Extract the [x, y] coordinate from the center of the cell holding the provided text.  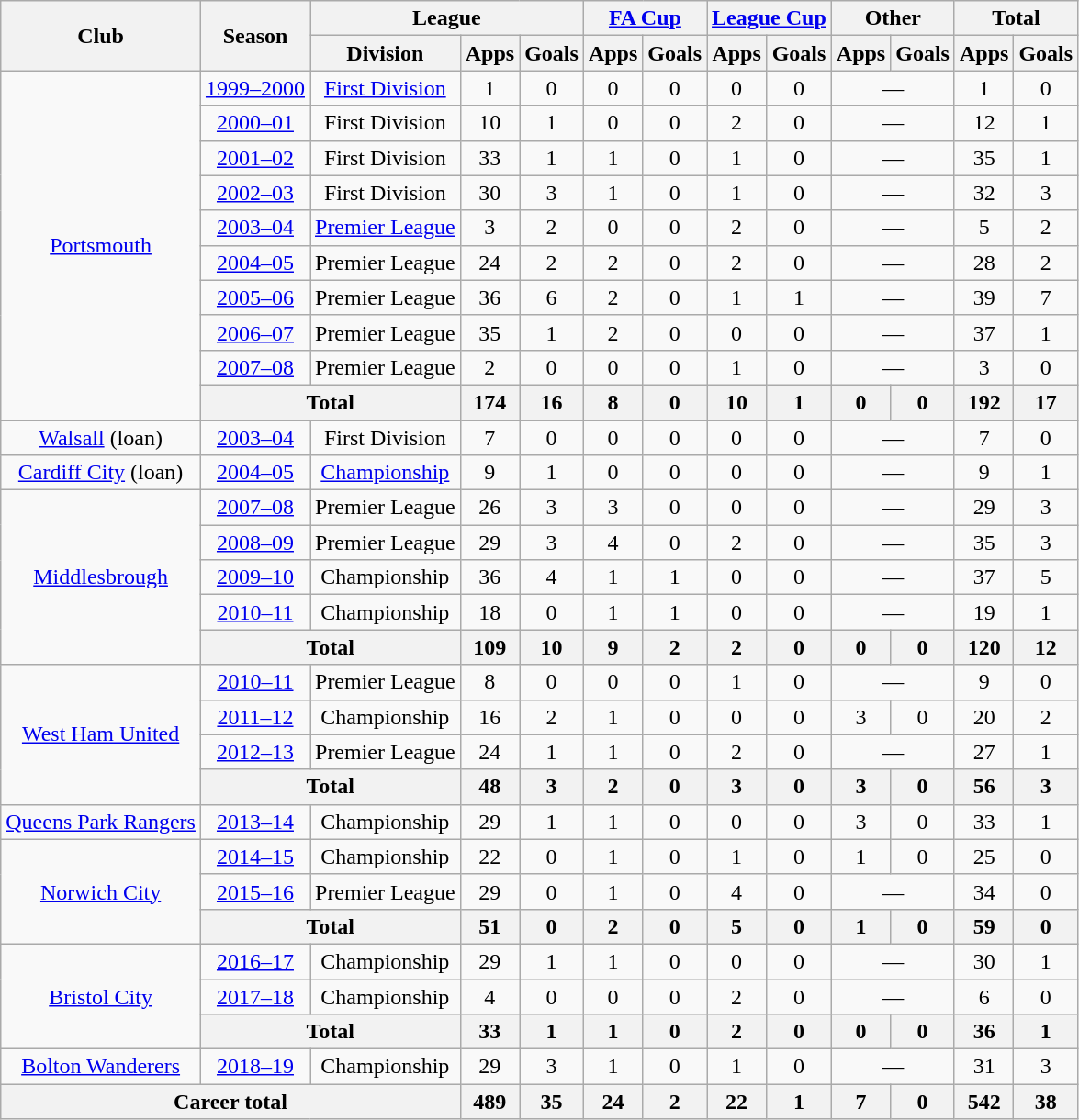
18 [489, 612]
542 [983, 1102]
2014–15 [255, 857]
489 [489, 1102]
59 [983, 926]
Season [255, 36]
17 [1046, 402]
20 [983, 717]
32 [983, 193]
Walsall (loan) [101, 438]
Norwich City [101, 891]
109 [489, 647]
1999–2000 [255, 88]
31 [983, 1067]
2002–03 [255, 193]
2001–02 [255, 158]
Middlesbrough [101, 577]
34 [983, 891]
League Cup [770, 18]
2005–06 [255, 297]
192 [983, 402]
120 [983, 647]
League [447, 18]
West Ham United [101, 734]
2017–18 [255, 996]
Club [101, 36]
25 [983, 857]
Bolton Wanderers [101, 1067]
2018–19 [255, 1067]
2016–17 [255, 961]
19 [983, 612]
39 [983, 297]
2011–12 [255, 717]
51 [489, 926]
2013–14 [255, 822]
2008–09 [255, 543]
Career total [230, 1102]
FA Cup [645, 18]
Cardiff City (loan) [101, 473]
Queens Park Rangers [101, 822]
2009–10 [255, 577]
Other [893, 18]
2015–16 [255, 891]
Division [386, 53]
56 [983, 787]
2000–01 [255, 123]
Bristol City [101, 996]
Portsmouth [101, 246]
48 [489, 787]
38 [1046, 1102]
2006–07 [255, 332]
2012–13 [255, 752]
174 [489, 402]
27 [983, 752]
28 [983, 263]
26 [489, 508]
